Return [x, y] of the center of cell containing provided text 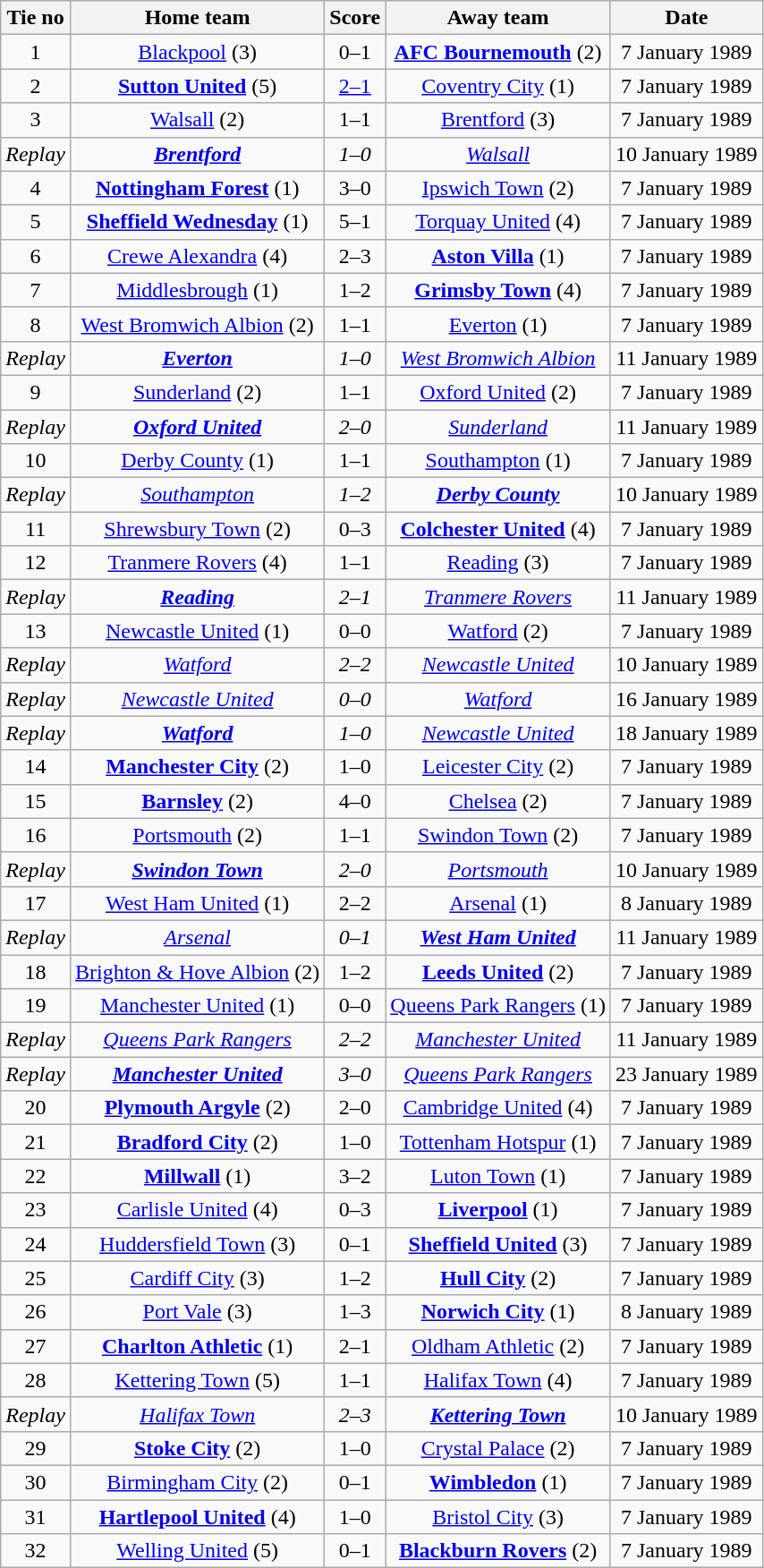
Date [686, 18]
Tranmere Rovers (4) [197, 563]
Score [355, 18]
Grimsby Town (4) [498, 290]
Tranmere Rovers [498, 597]
13 [36, 631]
31 [36, 1517]
15 [36, 801]
Brentford [197, 154]
10 [36, 461]
29 [36, 1448]
Birmingham City (2) [197, 1482]
11 [36, 529]
Cambridge United (4) [498, 1108]
20 [36, 1108]
Leicester City (2) [498, 767]
19 [36, 1006]
Tottenham Hotspur (1) [498, 1142]
Swindon Town [197, 869]
Millwall (1) [197, 1176]
Brentford (3) [498, 120]
Derby County (1) [197, 461]
Blackpool (3) [197, 52]
Crystal Palace (2) [498, 1448]
Oxford United (2) [498, 392]
Arsenal (1) [498, 903]
Manchester United (1) [197, 1006]
16 January 1989 [686, 699]
Reading (3) [498, 563]
9 [36, 392]
Blackburn Rovers (2) [498, 1551]
Liverpool (1) [498, 1210]
Southampton (1) [498, 461]
2 [36, 86]
Colchester United (4) [498, 529]
Stoke City (2) [197, 1448]
Halifax Town [197, 1414]
18 [36, 971]
4–0 [355, 801]
Crewe Alexandra (4) [197, 256]
Sunderland [498, 427]
Away team [498, 18]
Aston Villa (1) [498, 256]
Torquay United (4) [498, 222]
Carlisle United (4) [197, 1210]
23 January 1989 [686, 1074]
3–2 [355, 1176]
1 [36, 52]
25 [36, 1278]
14 [36, 767]
Norwich City (1) [498, 1312]
Hull City (2) [498, 1278]
Sheffield United (3) [498, 1244]
17 [36, 903]
Plymouth Argyle (2) [197, 1108]
Charlton Athletic (1) [197, 1346]
Barnsley (2) [197, 801]
Sunderland (2) [197, 392]
Queens Park Rangers (1) [498, 1006]
18 January 1989 [686, 733]
27 [36, 1346]
Everton [197, 358]
4 [36, 188]
AFC Bournemouth (2) [498, 52]
Bradford City (2) [197, 1142]
Swindon Town (2) [498, 835]
West Bromwich Albion (2) [197, 324]
26 [36, 1312]
5–1 [355, 222]
West Bromwich Albion [498, 358]
Walsall [498, 154]
7 [36, 290]
Wimbledon (1) [498, 1482]
21 [36, 1142]
Chelsea (2) [498, 801]
Sutton United (5) [197, 86]
Middlesbrough (1) [197, 290]
Manchester City (2) [197, 767]
Newcastle United (1) [197, 631]
Sheffield Wednesday (1) [197, 222]
West Ham United (1) [197, 903]
Portsmouth [498, 869]
Arsenal [197, 937]
Everton (1) [498, 324]
1–3 [355, 1312]
Cardiff City (3) [197, 1278]
16 [36, 835]
Oxford United [197, 427]
Walsall (2) [197, 120]
West Ham United [498, 937]
Kettering Town (5) [197, 1380]
Luton Town (1) [498, 1176]
Halifax Town (4) [498, 1380]
Watford (2) [498, 631]
24 [36, 1244]
22 [36, 1176]
Coventry City (1) [498, 86]
Tie no [36, 18]
Portsmouth (2) [197, 835]
Nottingham Forest (1) [197, 188]
8 [36, 324]
32 [36, 1551]
Ipswich Town (2) [498, 188]
Hartlepool United (4) [197, 1517]
3 [36, 120]
Huddersfield Town (3) [197, 1244]
Port Vale (3) [197, 1312]
Derby County [498, 495]
5 [36, 222]
23 [36, 1210]
Kettering Town [498, 1414]
Home team [197, 18]
12 [36, 563]
Shrewsbury Town (2) [197, 529]
Bristol City (3) [498, 1517]
Brighton & Hove Albion (2) [197, 971]
Southampton [197, 495]
30 [36, 1482]
Reading [197, 597]
Oldham Athletic (2) [498, 1346]
Welling United (5) [197, 1551]
28 [36, 1380]
6 [36, 256]
Leeds United (2) [498, 971]
